Pinpoint the cell where the given text exists, returning its (X, Y) midpoint coordinate. 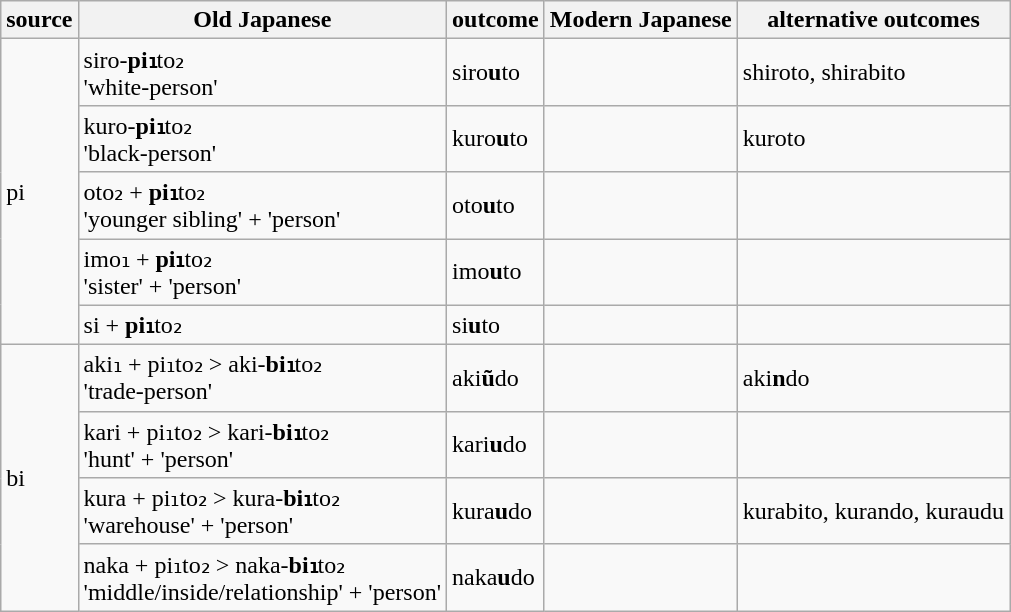
pi (40, 192)
bi (40, 478)
imouto (496, 272)
alternative outcomes (873, 20)
oto₂ + pi₁to₂'younger sibling' + 'person' (262, 206)
kari + pi₁to₂ > kari-bi₁to₂'hunt' + 'person' (262, 444)
kurouto (496, 138)
kura + pi₁to₂ > kura-bi₁to₂'warehouse' + 'person' (262, 512)
akindo (873, 378)
kuraudo (496, 512)
imo₁ + pi₁to₂'sister' + 'person' (262, 272)
aki₁ + pi₁to₂ > aki-bi₁to₂'trade-person' (262, 378)
si + pi₁to₂ (262, 325)
siro-pi₁to₂'white-person' (262, 72)
nakaudo (496, 578)
siuto (496, 325)
kuro-pi₁to₂'black-person' (262, 138)
kariudo (496, 444)
Modern Japanese (640, 20)
outcome (496, 20)
sirouto (496, 72)
kurabito, kurando, kuraudu (873, 512)
kuroto (873, 138)
naka + pi₁to₂ > naka-bi₁to₂'middle/inside/relationship' + 'person' (262, 578)
otouto (496, 206)
source (40, 20)
shiroto, shirabito (873, 72)
akiũdo (496, 378)
Old Japanese (262, 20)
